From the cell containing the given text, extract its center point as [X, Y] coordinate. 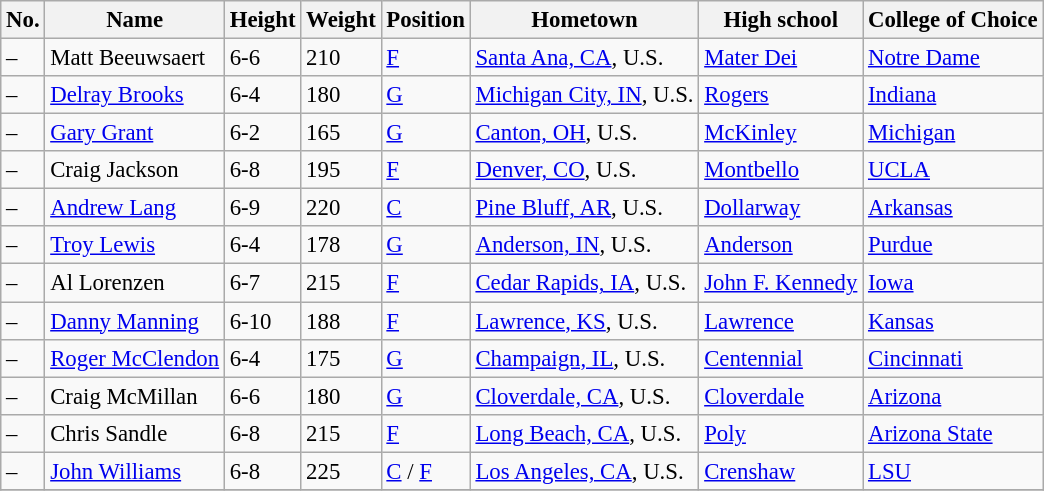
Chris Sandle [135, 433]
Champaign, IL, U.S. [584, 358]
Cloverdale, CA, U.S. [584, 396]
6-10 [262, 321]
Indiana [953, 95]
175 [341, 358]
Arizona State [953, 433]
Anderson [781, 245]
Kansas [953, 321]
C [426, 208]
Crenshaw [781, 471]
Hometown [584, 20]
Dollarway [781, 208]
Mater Dei [781, 58]
Craig Jackson [135, 170]
Cloverdale [781, 396]
6-2 [262, 133]
Michigan City, IN, U.S. [584, 95]
Centennial [781, 358]
Long Beach, CA, U.S. [584, 433]
210 [341, 58]
225 [341, 471]
College of Choice [953, 20]
LSU [953, 471]
Name [135, 20]
Michigan [953, 133]
Troy Lewis [135, 245]
Santa Ana, CA, U.S. [584, 58]
Notre Dame [953, 58]
Andrew Lang [135, 208]
UCLA [953, 170]
165 [341, 133]
Lawrence [781, 321]
Lawrence, KS, U.S. [584, 321]
6-9 [262, 208]
John F. Kennedy [781, 283]
Pine Bluff, AR, U.S. [584, 208]
Canton, OH, U.S. [584, 133]
Position [426, 20]
John Williams [135, 471]
Al Lorenzen [135, 283]
Arkansas [953, 208]
6-7 [262, 283]
Height [262, 20]
Weight [341, 20]
Cedar Rapids, IA, U.S. [584, 283]
Matt Beeuwsaert [135, 58]
Delray Brooks [135, 95]
Roger McClendon [135, 358]
Los Angeles, CA, U.S. [584, 471]
Gary Grant [135, 133]
High school [781, 20]
Montbello [781, 170]
Rogers [781, 95]
Arizona [953, 396]
Anderson, IN, U.S. [584, 245]
Denver, CO, U.S. [584, 170]
Cincinnati [953, 358]
No. [23, 20]
Purdue [953, 245]
Poly [781, 433]
178 [341, 245]
Danny Manning [135, 321]
C / F [426, 471]
Iowa [953, 283]
Craig McMillan [135, 396]
220 [341, 208]
195 [341, 170]
McKinley [781, 133]
188 [341, 321]
